Output the [x, y] coordinate of the center of the cell containing the given text.  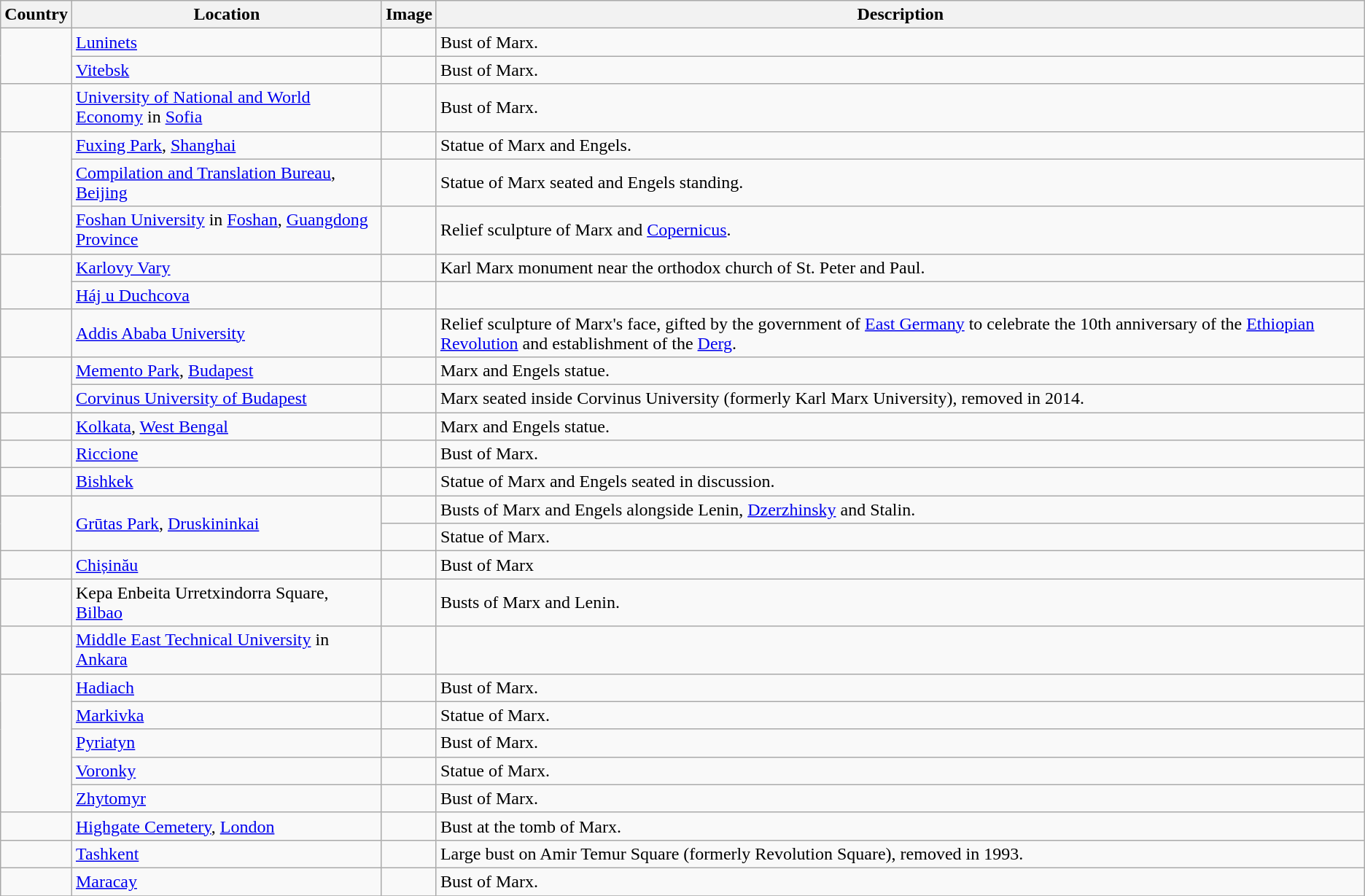
Vitebsk [226, 70]
Chișinău [226, 565]
Statue of Marx seated and Engels standing. [900, 182]
Statue of Marx and Engels seated in discussion. [900, 482]
Fuxing Park, Shanghai [226, 145]
Corvinus University of Budapest [226, 398]
Voronky [226, 771]
Busts of Marx and Lenin. [900, 602]
Middle East Technical University in Ankara [226, 650]
Relief sculpture of Marx and Copernicus. [900, 230]
Karlovy Vary [226, 268]
Description [900, 15]
Karl Marx monument near the orthodox church of St. Peter and Paul. [900, 268]
Tashkent [226, 854]
Luninets [226, 42]
Busts of Marx and Engels alongside Lenin, Dzerzhinsky and Stalin. [900, 510]
Bust of Marx [900, 565]
University of National and World Economy in Sofia [226, 108]
Kolkata, West Bengal [226, 426]
Grūtas Park, Druskininkai [226, 523]
Pyriatyn [226, 743]
Compilation and Translation Bureau, Beijing [226, 182]
Highgate Cemetery, London [226, 826]
Statue of Marx and Engels. [900, 145]
Image [408, 15]
Country [36, 15]
Kepa Enbeita Urretxindorra Square, Bilbao [226, 602]
Markivka [226, 715]
Memento Park, Budapest [226, 370]
Addis Ababa University [226, 332]
Foshan University in Foshan, Guangdong Province [226, 230]
Location [226, 15]
Háj u Duchcova [226, 295]
Marx seated inside Corvinus University (formerly Karl Marx University), removed in 2014. [900, 398]
Bishkek [226, 482]
Large bust on Amir Temur Square (formerly Revolution Square), removed in 1993. [900, 854]
Riccione [226, 454]
Bust at the tomb of Marx. [900, 826]
Hadiach [226, 687]
Zhytomyr [226, 798]
Maracay [226, 881]
